Determine the [X, Y] coordinate at the center of the cell enclosing the given text.  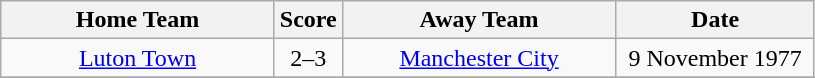
9 November 1977 [716, 58]
Home Team [138, 20]
Away Team [479, 20]
Manchester City [479, 58]
Luton Town [138, 58]
2–3 [308, 58]
Score [308, 20]
Date [716, 20]
